Determine the (x, y) coordinate at the center of the cell enclosing the given text.  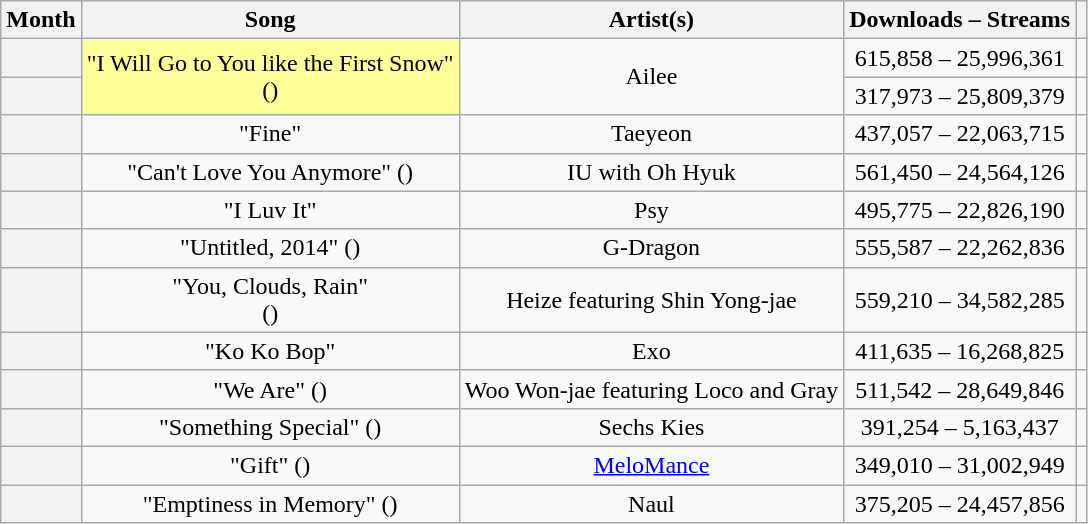
"Untitled, 2014" () (270, 248)
"We Are" () (270, 389)
Song (270, 20)
555,587 – 22,262,836 (960, 248)
IU with Oh Hyuk (652, 172)
559,210 – 34,582,285 (960, 300)
317,973 – 25,809,379 (960, 96)
411,635 – 16,268,825 (960, 351)
"Gift" () (270, 465)
349,010 – 31,002,949 (960, 465)
Exo (652, 351)
Taeyeon (652, 134)
"Can't Love You Anymore" () (270, 172)
"I Will Go to You like the First Snow"() (270, 77)
561,450 – 24,564,126 (960, 172)
"Ko Ko Bop" (270, 351)
Psy (652, 210)
615,858 – 25,996,361 (960, 58)
"You, Clouds, Rain"() (270, 300)
495,775 – 22,826,190 (960, 210)
MeloMance (652, 465)
"Something Special" () (270, 427)
Downloads – Streams (960, 20)
511,542 – 28,649,846 (960, 389)
"Emptiness in Memory" () (270, 503)
"Fine" (270, 134)
Naul (652, 503)
Month (41, 20)
391,254 – 5,163,437 (960, 427)
Woo Won-jae featuring Loco and Gray (652, 389)
Artist(s) (652, 20)
G-Dragon (652, 248)
Heize featuring Shin Yong-jae (652, 300)
Ailee (652, 77)
Sechs Kies (652, 427)
437,057 – 22,063,715 (960, 134)
"I Luv It" (270, 210)
375,205 – 24,457,856 (960, 503)
